Scan for the cell matching the given text and deliver its (x, y) coordinate at center. 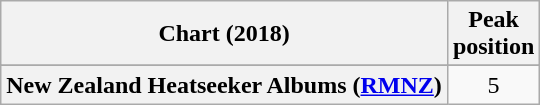
New Zealand Heatseeker Albums (RMNZ) (224, 85)
5 (493, 85)
Peak position (493, 34)
Chart (2018) (224, 34)
